Return the (X, Y) coordinate for the center point of the cell that contains the specified text.  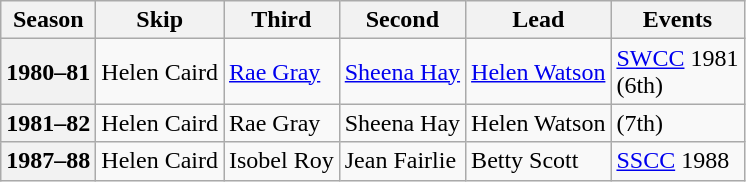
Skip (160, 20)
Third (282, 20)
Second (402, 20)
Isobel Roy (282, 161)
1981–82 (48, 123)
Season (48, 20)
SSCC 1988 (678, 161)
Lead (538, 20)
Jean Fairlie (402, 161)
Betty Scott (538, 161)
1987–88 (48, 161)
1980–81 (48, 72)
(7th) (678, 123)
Events (678, 20)
SWCC 1981 (6th) (678, 72)
